Find where the given text appears and provide that cell's center as [X, Y] coordinate. 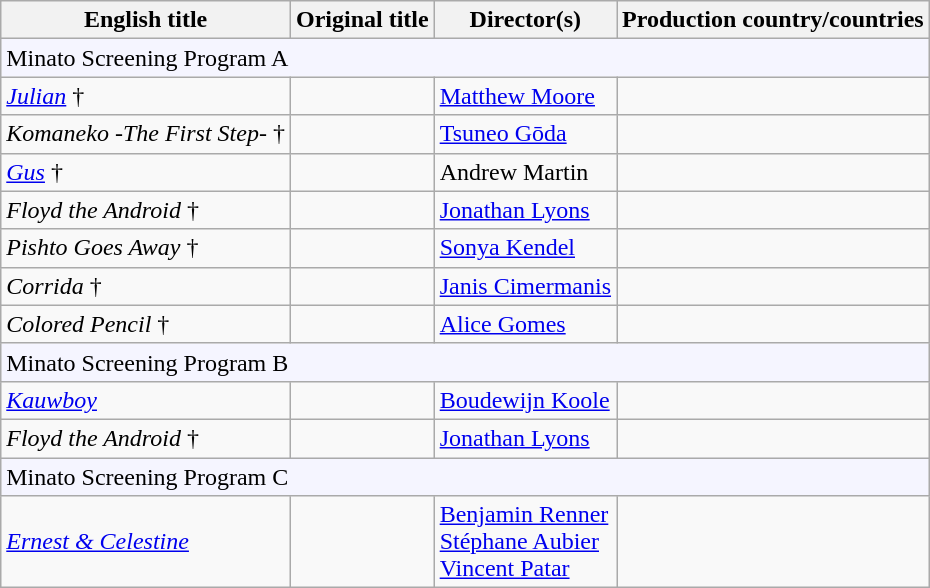
Minato Screening Program B [465, 362]
Julian † [146, 96]
Gus † [146, 172]
Boudewijn Koole [525, 400]
Ernest & Celestine [146, 542]
Kauwboy [146, 400]
Alice Gomes [525, 324]
Komaneko -The First Step- † [146, 134]
Matthew Moore [525, 96]
Benjamin RennerStéphane AubierVincent Patar [525, 542]
Production country/countries [774, 20]
Corrida † [146, 286]
Andrew Martin [525, 172]
English title [146, 20]
Pishto Goes Away † [146, 248]
Director(s) [525, 20]
Original title [362, 20]
Minato Screening Program A [465, 58]
Minato Screening Program C [465, 477]
Tsuneo Gōda [525, 134]
Sonya Kendel [525, 248]
Colored Pencil † [146, 324]
Janis Cimermanis [525, 286]
